Capture the cell that displays the provided text and extract its (X, Y) central coordinate. 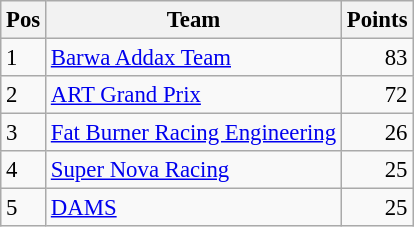
Super Nova Racing (194, 170)
DAMS (194, 208)
83 (376, 58)
1 (24, 58)
Barwa Addax Team (194, 58)
72 (376, 95)
26 (376, 133)
ART Grand Prix (194, 95)
3 (24, 133)
Team (194, 20)
5 (24, 208)
Fat Burner Racing Engineering (194, 133)
4 (24, 170)
Pos (24, 20)
Points (376, 20)
2 (24, 95)
